For the text-containing cell, return its midpoint in [x, y] coordinate format. 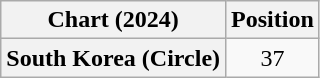
South Korea (Circle) [114, 58]
37 [273, 58]
Position [273, 20]
Chart (2024) [114, 20]
